Search for the cell housing the specified text and yield its [x, y] center coordinate. 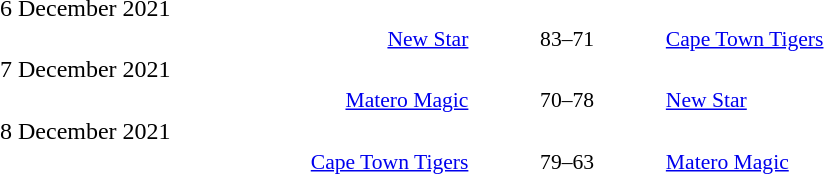
83–71 [568, 38]
70–78 [568, 100]
